Scan for the cell matching the given text and deliver its [X, Y] coordinate at center. 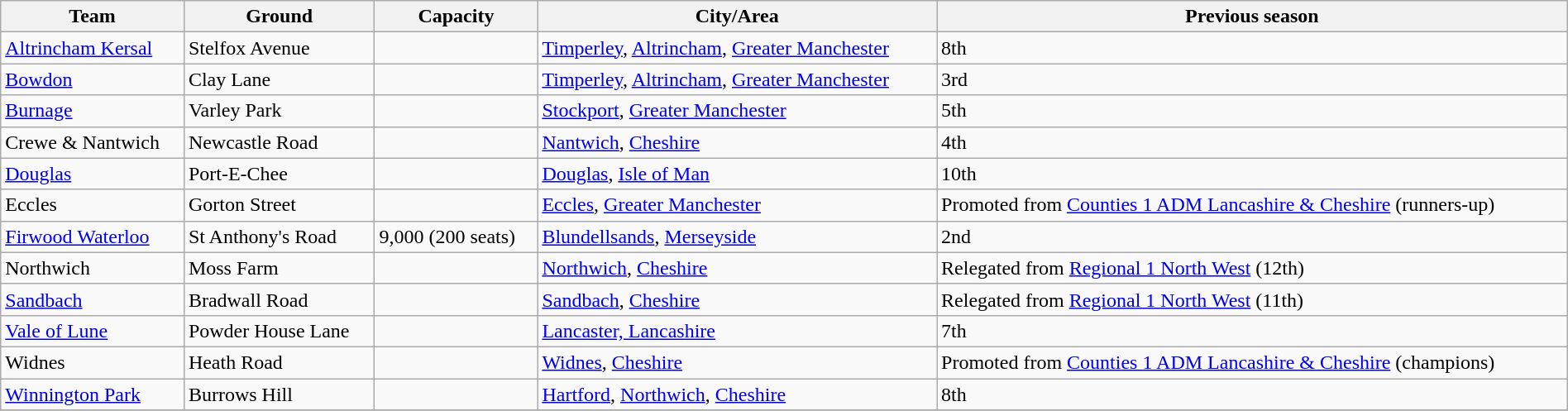
3rd [1252, 79]
Lancaster, Lancashire [738, 331]
Northwich, Cheshire [738, 268]
Gorton Street [280, 205]
Douglas [93, 174]
City/Area [738, 17]
Firwood Waterloo [93, 237]
Moss Farm [280, 268]
Varley Park [280, 111]
Vale of Lune [93, 331]
10th [1252, 174]
Eccles, Greater Manchester [738, 205]
Hartford, Northwich, Cheshire [738, 394]
9,000 (200 seats) [457, 237]
Northwich [93, 268]
Clay Lane [280, 79]
Relegated from Regional 1 North West (11th) [1252, 299]
Newcastle Road [280, 142]
Ground [280, 17]
Stockport, Greater Manchester [738, 111]
Sandbach, Cheshire [738, 299]
Bowdon [93, 79]
Burrows Hill [280, 394]
Burnage [93, 111]
Previous season [1252, 17]
Capacity [457, 17]
Sandbach [93, 299]
Winnington Park [93, 394]
5th [1252, 111]
Promoted from Counties 1 ADM Lancashire & Cheshire (champions) [1252, 362]
Bradwall Road [280, 299]
Nantwich, Cheshire [738, 142]
Altrincham Kersal [93, 48]
Heath Road [280, 362]
7th [1252, 331]
Promoted from Counties 1 ADM Lancashire & Cheshire (runners-up) [1252, 205]
2nd [1252, 237]
Crewe & Nantwich [93, 142]
Port-E-Chee [280, 174]
Douglas, Isle of Man [738, 174]
Blundellsands, Merseyside [738, 237]
Widnes, Cheshire [738, 362]
Stelfox Avenue [280, 48]
Widnes [93, 362]
Eccles [93, 205]
St Anthony's Road [280, 237]
Team [93, 17]
Powder House Lane [280, 331]
Relegated from Regional 1 North West (12th) [1252, 268]
4th [1252, 142]
